Return the [X, Y] coordinate for the center point of the cell that contains the specified text.  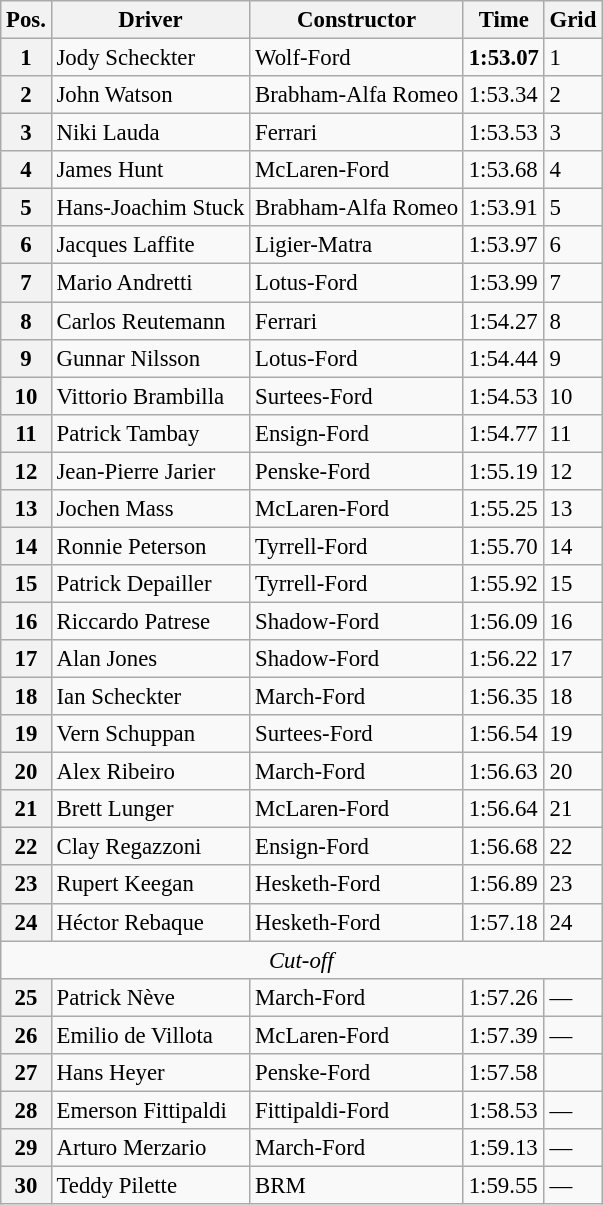
Hans-Joachim Stuck [150, 208]
Alan Jones [150, 659]
Vittorio Brambilla [150, 396]
1:53.99 [504, 283]
Ligier-Matra [357, 245]
Hans Heyer [150, 1073]
Rupert Keegan [150, 885]
Clay Regazzoni [150, 847]
1:53.07 [504, 58]
1:57.26 [504, 997]
1:56.22 [504, 659]
1:54.77 [504, 433]
Patrick Nève [150, 997]
1:59.55 [504, 1185]
1:54.53 [504, 396]
1:55.70 [504, 546]
Patrick Tambay [150, 433]
Jean-Pierre Jarier [150, 471]
1:55.25 [504, 509]
Patrick Depailler [150, 584]
1:57.39 [504, 1035]
1:56.09 [504, 621]
29 [26, 1148]
27 [26, 1073]
Brett Lunger [150, 809]
1:56.64 [504, 809]
Héctor Rebaque [150, 922]
Grid [572, 20]
25 [26, 997]
James Hunt [150, 170]
BRM [357, 1185]
1:54.27 [504, 321]
28 [26, 1110]
Pos. [26, 20]
Time [504, 20]
Driver [150, 20]
Mario Andretti [150, 283]
Niki Lauda [150, 133]
Jacques Laffite [150, 245]
Ian Scheckter [150, 697]
John Watson [150, 95]
1:57.58 [504, 1073]
Emerson Fittipaldi [150, 1110]
1:53.68 [504, 170]
Teddy Pilette [150, 1185]
1:53.91 [504, 208]
1:54.44 [504, 358]
1:56.89 [504, 885]
1:56.35 [504, 697]
Emilio de Villota [150, 1035]
1:53.53 [504, 133]
Cut-off [302, 960]
Wolf-Ford [357, 58]
Fittipaldi-Ford [357, 1110]
1:53.34 [504, 95]
Carlos Reutemann [150, 321]
1:53.97 [504, 245]
1:58.53 [504, 1110]
Constructor [357, 20]
Alex Ribeiro [150, 772]
1:59.13 [504, 1148]
Jody Scheckter [150, 58]
1:55.92 [504, 584]
Ronnie Peterson [150, 546]
1:57.18 [504, 922]
1:56.54 [504, 734]
Jochen Mass [150, 509]
30 [26, 1185]
Gunnar Nilsson [150, 358]
1:55.19 [504, 471]
1:56.63 [504, 772]
Vern Schuppan [150, 734]
26 [26, 1035]
Arturo Merzario [150, 1148]
1:56.68 [504, 847]
Riccardo Patrese [150, 621]
